Return the [X, Y] coordinate for the center point of the cell that contains the specified text.  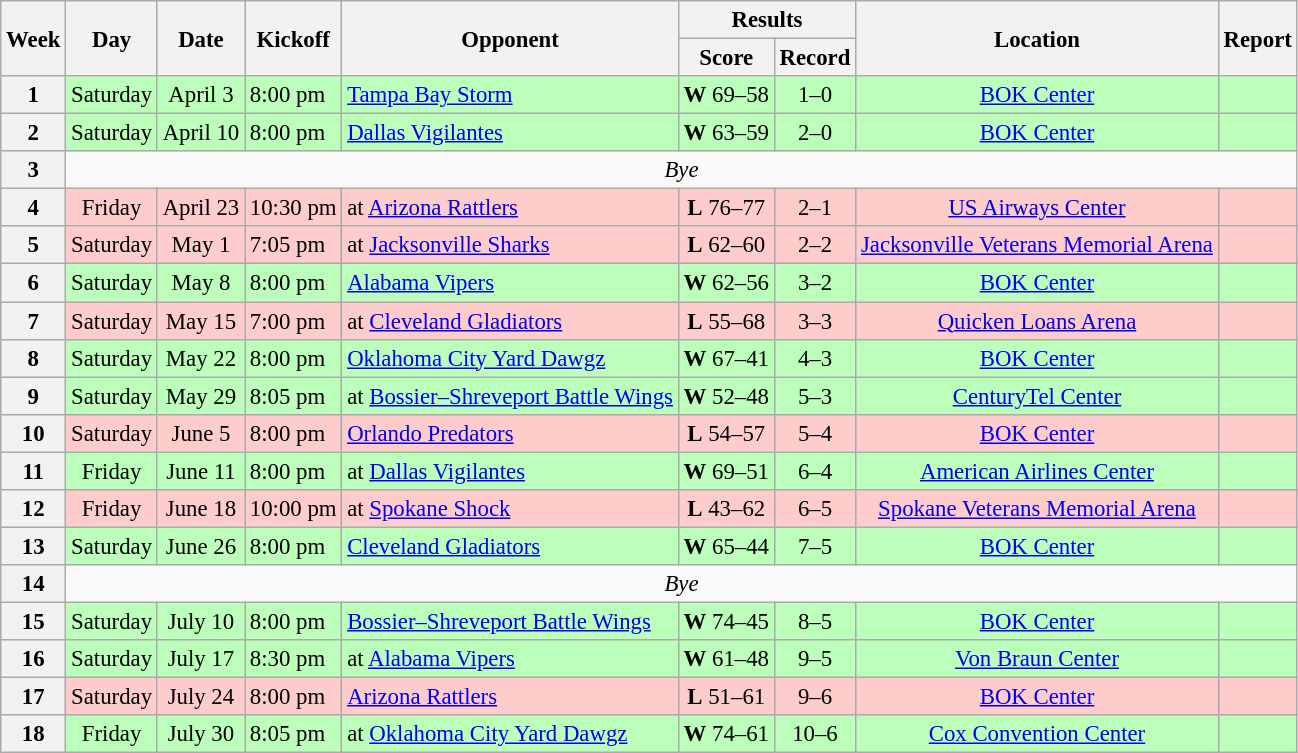
W 62–56 [726, 283]
at Alabama Vipers [510, 659]
5 [34, 245]
June 11 [200, 471]
W 63–59 [726, 133]
US Airways Center [1038, 208]
May 8 [200, 283]
10:30 pm [294, 208]
Record [814, 58]
Week [34, 38]
Oklahoma City Yard Dawgz [510, 358]
W 65–44 [726, 546]
9–6 [814, 697]
12 [34, 509]
W 69–58 [726, 95]
7:00 pm [294, 321]
10:00 pm [294, 509]
at Dallas Vigilantes [510, 471]
Von Braun Center [1038, 659]
14 [34, 584]
CenturyTel Center [1038, 396]
5–3 [814, 396]
L 43–62 [726, 509]
Day [112, 38]
1 [34, 95]
10–6 [814, 734]
7:05 pm [294, 245]
W 74–45 [726, 621]
Opponent [510, 38]
4 [34, 208]
Location [1038, 38]
April 10 [200, 133]
L 51–61 [726, 697]
5–4 [814, 433]
4–3 [814, 358]
July 10 [200, 621]
6–4 [814, 471]
at Cleveland Gladiators [510, 321]
at Bossier–Shreveport Battle Wings [510, 396]
15 [34, 621]
L 54–57 [726, 433]
June 5 [200, 433]
W 52–48 [726, 396]
1–0 [814, 95]
May 29 [200, 396]
8:30 pm [294, 659]
7–5 [814, 546]
Quicken Loans Arena [1038, 321]
Cox Convention Center [1038, 734]
9 [34, 396]
2–1 [814, 208]
Results [766, 20]
at Spokane Shock [510, 509]
May 15 [200, 321]
April 3 [200, 95]
Spokane Veterans Memorial Arena [1038, 509]
Tampa Bay Storm [510, 95]
3–2 [814, 283]
2–0 [814, 133]
10 [34, 433]
3 [34, 170]
6 [34, 283]
at Jacksonville Sharks [510, 245]
July 17 [200, 659]
April 23 [200, 208]
17 [34, 697]
8 [34, 358]
Dallas Vigilantes [510, 133]
L 55–68 [726, 321]
Date [200, 38]
Orlando Predators [510, 433]
16 [34, 659]
8–5 [814, 621]
Jacksonville Veterans Memorial Arena [1038, 245]
2–2 [814, 245]
13 [34, 546]
L 62–60 [726, 245]
W 69–51 [726, 471]
Arizona Rattlers [510, 697]
May 1 [200, 245]
Kickoff [294, 38]
6–5 [814, 509]
July 24 [200, 697]
W 61–48 [726, 659]
at Arizona Rattlers [510, 208]
July 30 [200, 734]
May 22 [200, 358]
L 76–77 [726, 208]
at Oklahoma City Yard Dawgz [510, 734]
June 18 [200, 509]
Cleveland Gladiators [510, 546]
W 74–61 [726, 734]
W 67–41 [726, 358]
9–5 [814, 659]
18 [34, 734]
American Airlines Center [1038, 471]
2 [34, 133]
3–3 [814, 321]
Report [1258, 38]
11 [34, 471]
Alabama Vipers [510, 283]
Bossier–Shreveport Battle Wings [510, 621]
7 [34, 321]
Score [726, 58]
June 26 [200, 546]
